Identify which cell holds the provided text, then report its (X, Y) central coordinate. 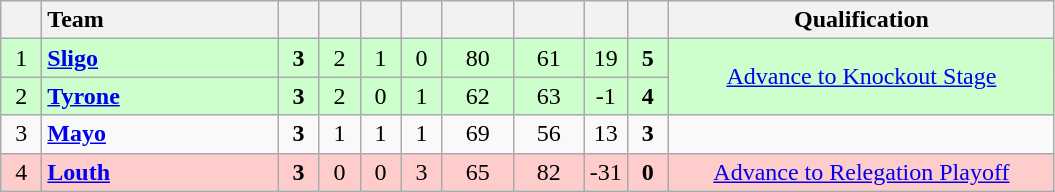
5 (648, 58)
-31 (606, 172)
80 (478, 58)
56 (548, 134)
Sligo (160, 58)
Louth (160, 172)
-1 (606, 96)
Qualification (861, 20)
65 (478, 172)
19 (606, 58)
Mayo (160, 134)
62 (478, 96)
Advance to Relegation Playoff (861, 172)
61 (548, 58)
Tyrone (160, 96)
13 (606, 134)
Advance to Knockout Stage (861, 77)
69 (478, 134)
Team (160, 20)
82 (548, 172)
63 (548, 96)
